Determine the [x, y] coordinate at the center of the cell enclosing the given text.  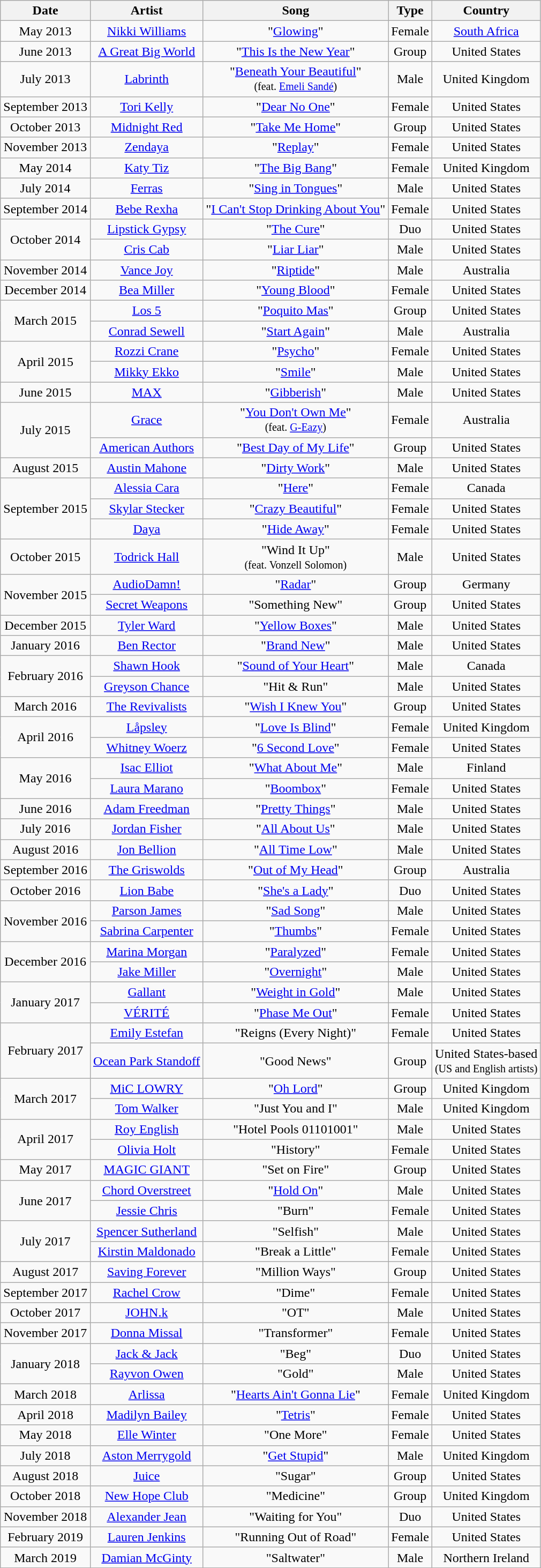
VÉRITÉ [147, 1013]
June 2013 [46, 51]
Marina Morgan [147, 951]
August 2017 [46, 1272]
September 2017 [46, 1292]
"Take Me Home" [296, 127]
Chord Overstreet [147, 1190]
March 2019 [46, 1557]
JOHN.k [147, 1313]
October 2017 [46, 1313]
Tom Walker [147, 1109]
"Sugar" [296, 1476]
May 2016 [46, 778]
Ben Rector [147, 646]
Rachel Crow [147, 1292]
Whitney Woerz [147, 748]
"What About Me" [296, 768]
"You Don't Own Me" (feat. G-Eazy) [296, 420]
Bea Miller [147, 290]
"Waiting for You" [296, 1517]
Arlissa [147, 1394]
New Hope Club [147, 1496]
"Dirty Work" [296, 468]
Madilyn Bailey [147, 1415]
"Transformer" [296, 1333]
"Pretty Things" [296, 809]
"Oh Lord" [296, 1088]
"Thumbs" [296, 931]
"Poquito Mas" [296, 311]
April 2016 [46, 737]
"Young Blood" [296, 290]
"Brand New" [296, 646]
October 2013 [46, 127]
Shawn Hook [147, 666]
"Saltwater" [296, 1557]
January 2017 [46, 1003]
"Get Stupid" [296, 1455]
"Medicine" [296, 1496]
Isac Elliot [147, 768]
August 2015 [46, 468]
"Hit & Run" [296, 686]
"Love Is Blind" [296, 727]
"Here" [296, 488]
July 2017 [46, 1241]
"Wind It Up"(feat. Vonzell Solomon) [296, 556]
AudioDamn! [147, 584]
"Set on Fire" [296, 1170]
Jack & Jack [147, 1354]
"Dime" [296, 1292]
June 2016 [46, 809]
"All Time Low" [296, 849]
Tyler Ward [147, 625]
November 2016 [46, 921]
"Wish I Knew You" [296, 707]
Tori Kelly [147, 107]
Rozzi Crane [147, 352]
"Start Again" [296, 331]
"Riptide" [296, 270]
The Griswolds [147, 870]
December 2015 [46, 625]
Aston Merrygold [147, 1455]
Northern Ireland [486, 1557]
January 2018 [46, 1364]
MiC LOWRY [147, 1088]
"Just You and I" [296, 1109]
Grace [147, 420]
Alessia Cara [147, 488]
April 2017 [46, 1139]
"Hearts Ain't Gonna Lie" [296, 1394]
Jessie Chris [147, 1211]
"Psycho" [296, 352]
April 2015 [46, 362]
Ocean Park Standoff [147, 1061]
"Yellow Boxes" [296, 625]
"Tetris" [296, 1415]
Los 5 [147, 311]
"OT" [296, 1313]
Lion Babe [147, 890]
Conrad Sewell [147, 331]
September 2014 [46, 208]
"The Cure" [296, 229]
"Beg" [296, 1354]
July 2016 [46, 829]
Spencer Sutherland [147, 1231]
October 2014 [46, 239]
Bebe Rexha [147, 208]
Kirstin Maldonado [147, 1251]
June 2015 [46, 392]
September 2013 [46, 107]
Country [486, 11]
February 2017 [46, 1050]
April 2018 [46, 1415]
"Break a Little" [296, 1251]
March 2016 [46, 707]
Jordan Fisher [147, 829]
"Sad Song" [296, 910]
"Liar Liar" [296, 249]
May 2017 [46, 1170]
July 2014 [46, 188]
"Hold On" [296, 1190]
"Running Out of Road" [296, 1537]
December 2014 [46, 290]
A Great Big World [147, 51]
"Weight in Gold" [296, 992]
Donna Missal [147, 1333]
November 2015 [46, 594]
September 2015 [46, 509]
March 2017 [46, 1099]
Secret Weapons [147, 604]
"Good News" [296, 1061]
Adam Freedman [147, 809]
June 2017 [46, 1200]
Midnight Red [147, 127]
"The Big Bang" [296, 168]
Skylar Stecker [147, 509]
"One More" [296, 1435]
May 2014 [46, 168]
"Dear No One" [296, 107]
Finland [486, 768]
November 2014 [46, 270]
Olivia Holt [147, 1149]
MAGIC GIANT [147, 1170]
South Africa [486, 31]
May 2013 [46, 31]
"Glowing" [296, 31]
January 2016 [46, 646]
"Smile" [296, 372]
October 2018 [46, 1496]
Katy Tiz [147, 168]
Parson James [147, 910]
Lipstick Gypsy [147, 229]
May 2018 [46, 1435]
Type [410, 11]
"Out of My Head" [296, 870]
Germany [486, 584]
Alexander Jean [147, 1517]
"Phase Me Out" [296, 1013]
Zendaya [147, 147]
"Selfish" [296, 1231]
August 2018 [46, 1476]
Laura Marano [147, 788]
"Gibberish" [296, 392]
"Hide Away" [296, 529]
"Sound of Your Heart" [296, 666]
Daya [147, 529]
Artist [147, 11]
Vance Joy [147, 270]
"Hotel Pools 01101001" [296, 1129]
Cris Cab [147, 249]
Greyson Chance [147, 686]
"Something New" [296, 604]
"She's a Lady" [296, 890]
"Best Day of My Life" [296, 447]
Jake Miller [147, 972]
"Burn" [296, 1211]
"Replay" [296, 147]
"Radar" [296, 584]
Låpsley [147, 727]
September 2016 [46, 870]
August 2016 [46, 849]
July 2013 [46, 79]
Elle Winter [147, 1435]
United States-based (US and English artists) [486, 1061]
November 2018 [46, 1517]
March 2018 [46, 1394]
December 2016 [46, 961]
Saving Forever [147, 1272]
Roy English [147, 1129]
"Crazy Beautiful" [296, 509]
"Gold" [296, 1374]
"Million Ways" [296, 1272]
October 2016 [46, 890]
March 2015 [46, 321]
"I Can't Stop Drinking About You" [296, 208]
"Sing in Tongues" [296, 188]
July 2015 [46, 430]
Todrick Hall [147, 556]
Date [46, 11]
Gallant [147, 992]
Ferras [147, 188]
The Revivalists [147, 707]
February 2019 [46, 1537]
October 2015 [46, 556]
Mikky Ekko [147, 372]
November 2013 [46, 147]
Austin Mahone [147, 468]
July 2018 [46, 1455]
"All About Us" [296, 829]
American Authors [147, 447]
"Reigns (Every Night)" [296, 1033]
"This Is the New Year" [296, 51]
November 2017 [46, 1333]
February 2016 [46, 676]
"Paralyzed" [296, 951]
Song [296, 11]
Labrinth [147, 79]
"6 Second Love" [296, 748]
"Beneath Your Beautiful" (feat. Emeli Sandé) [296, 79]
Lauren Jenkins [147, 1537]
Nikki Williams [147, 31]
"History" [296, 1149]
"Boombox" [296, 788]
Rayvon Owen [147, 1374]
MAX [147, 392]
Jon Bellion [147, 849]
Sabrina Carpenter [147, 931]
Juice [147, 1476]
Emily Estefan [147, 1033]
"Overnight" [296, 972]
Damian McGinty [147, 1557]
